Find where the given text appears and provide that cell's center as (X, Y) coordinate. 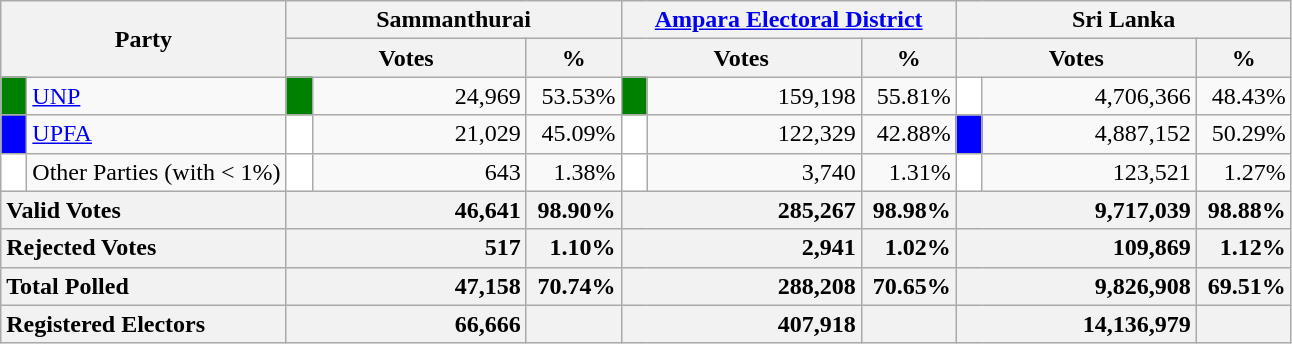
UNP (156, 96)
47,158 (406, 286)
46,641 (406, 210)
159,198 (754, 96)
24,969 (419, 96)
407,918 (741, 324)
123,521 (1089, 172)
69.51% (1244, 286)
21,029 (419, 134)
1.27% (1244, 172)
70.74% (574, 286)
9,717,039 (1076, 210)
4,706,366 (1089, 96)
98.98% (908, 210)
53.53% (574, 96)
55.81% (908, 96)
1.38% (574, 172)
70.65% (908, 286)
Total Polled (144, 286)
1.12% (1244, 248)
66,666 (406, 324)
4,887,152 (1089, 134)
UPFA (156, 134)
42.88% (908, 134)
Rejected Votes (144, 248)
Sri Lanka (1124, 20)
Sammanthurai (454, 20)
Registered Electors (144, 324)
9,826,908 (1076, 286)
98.90% (574, 210)
3,740 (754, 172)
1.02% (908, 248)
1.31% (908, 172)
643 (419, 172)
48.43% (1244, 96)
109,869 (1076, 248)
Valid Votes (144, 210)
98.88% (1244, 210)
Party (144, 39)
50.29% (1244, 134)
14,136,979 (1076, 324)
Ampara Electoral District (788, 20)
285,267 (741, 210)
45.09% (574, 134)
Other Parties (with < 1%) (156, 172)
517 (406, 248)
288,208 (741, 286)
122,329 (754, 134)
2,941 (741, 248)
1.10% (574, 248)
